Find where the given text appears and provide that cell's center as (X, Y) coordinate. 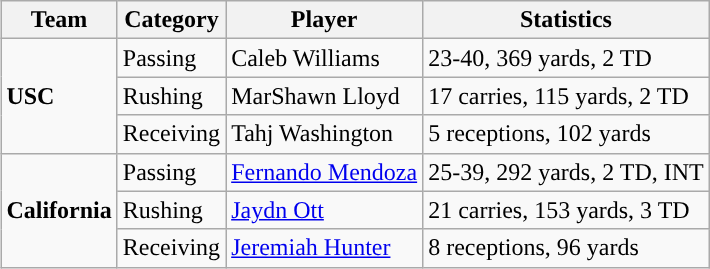
21 carries, 153 yards, 3 TD (566, 210)
23-40, 369 yards, 2 TD (566, 58)
Caleb Williams (324, 58)
Player (324, 20)
California (59, 210)
Tahj Washington (324, 134)
USC (59, 96)
Jaydn Ott (324, 210)
5 receptions, 102 yards (566, 134)
8 receptions, 96 yards (566, 248)
17 carries, 115 yards, 2 TD (566, 96)
Category (171, 20)
25-39, 292 yards, 2 TD, INT (566, 172)
MarShawn Lloyd (324, 96)
Jeremiah Hunter (324, 248)
Team (59, 20)
Statistics (566, 20)
Fernando Mendoza (324, 172)
